Find where the given text appears and provide that cell's center as (X, Y) coordinate. 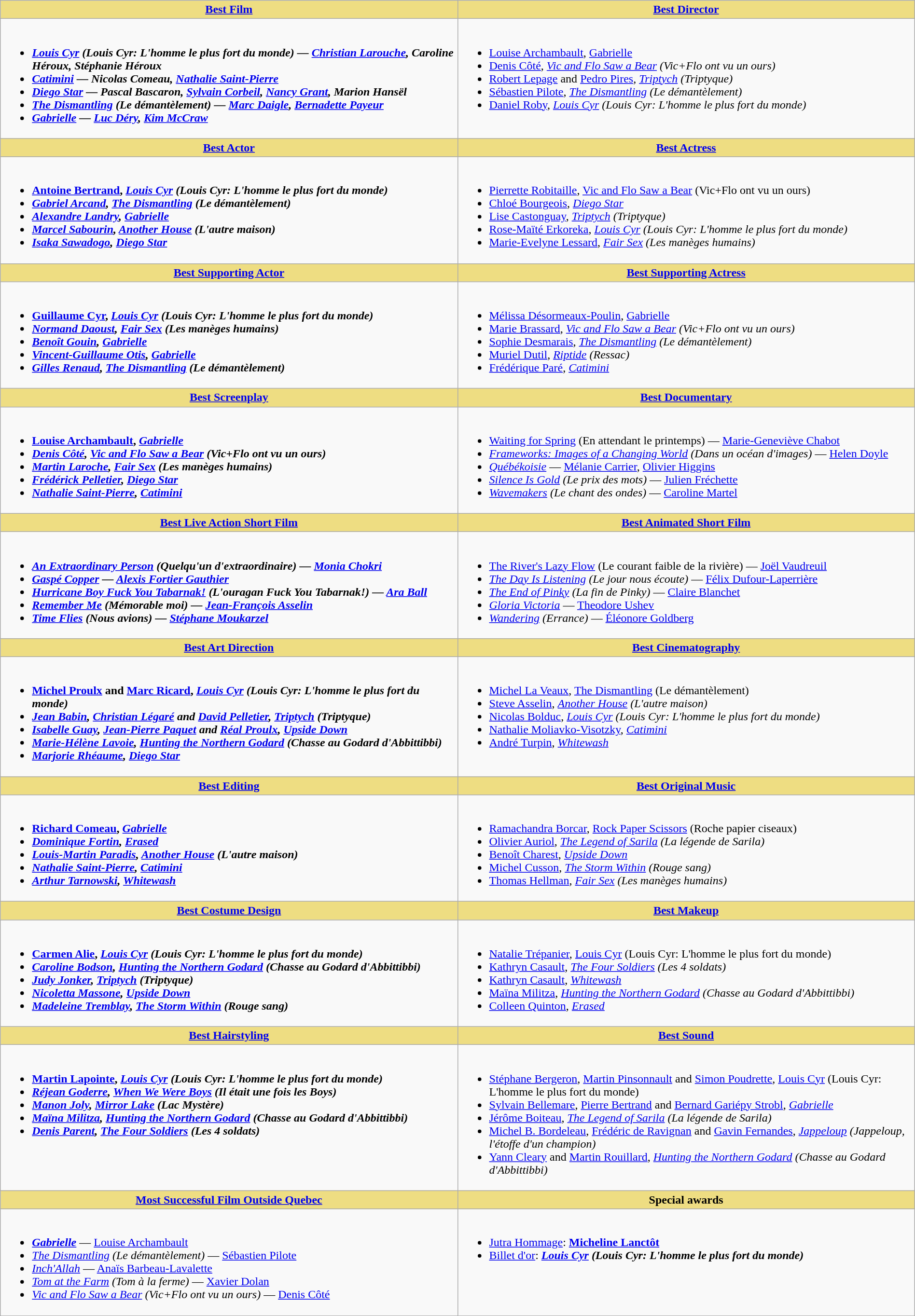
Best Hairstyling (229, 1036)
Best Editing (229, 786)
Most Successful Film Outside Quebec (229, 1200)
Best Animated Short Film (686, 522)
Best Sound (686, 1036)
Best Supporting Actor (229, 273)
Best Art Direction (229, 647)
Jutra Hommage: Micheline LanctôtBillet d'or: Louis Cyr (Louis Cyr: L'homme le plus fort du monde) (686, 1262)
Best Original Music (686, 786)
Best Actress (686, 148)
Best Supporting Actress (686, 273)
Best Makeup (686, 911)
Best Actor (229, 148)
Best Costume Design (229, 911)
Best Screenplay (229, 398)
Best Live Action Short Film (229, 522)
Best Director (686, 10)
Special awards (686, 1200)
Best Documentary (686, 398)
Best Cinematography (686, 647)
Best Film (229, 10)
